Output the (x, y) coordinate of the center of the cell containing the given text.  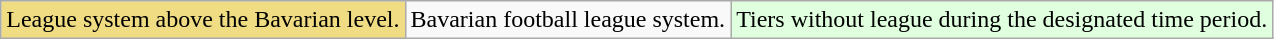
League system above the Bavarian level. (203, 20)
Bavarian football league system. (568, 20)
Tiers without league during the designated time period. (1002, 20)
